Search for the cell housing the specified text and yield its (X, Y) center coordinate. 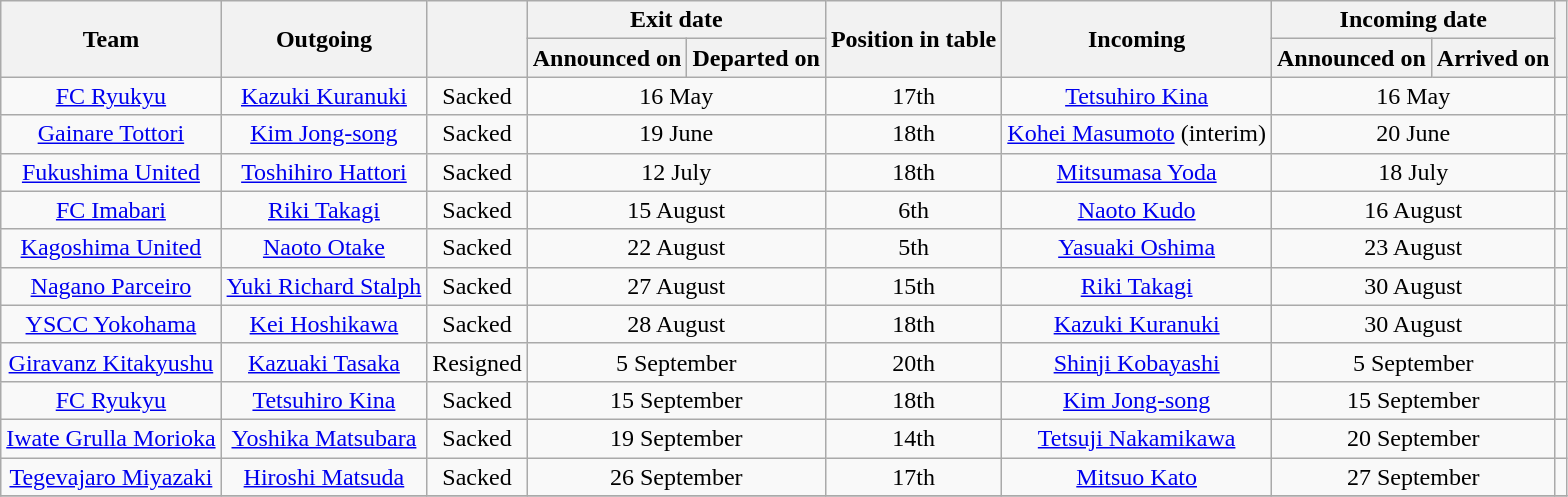
Mitsuo Kato (1137, 477)
Mitsumasa Yoda (1137, 172)
Outgoing (324, 39)
Yoshika Matsubara (324, 438)
Resigned (477, 362)
FC Imabari (111, 210)
18 July (1413, 172)
Tegevajaro Miyazaki (111, 477)
Yasuaki Oshima (1137, 248)
Toshihiro Hattori (324, 172)
YSCC Yokohama (111, 324)
20 September (1413, 438)
Nagano Parceiro (111, 286)
5th (913, 248)
20 June (1413, 134)
Shinji Kobayashi (1137, 362)
28 August (676, 324)
Team (111, 39)
26 September (676, 477)
Incoming date (1413, 20)
Kei Hoshikawa (324, 324)
15 August (676, 210)
Tetsuji Nakamikawa (1137, 438)
22 August (676, 248)
12 July (676, 172)
Naoto Kudo (1137, 210)
Exit date (676, 20)
Incoming (1137, 39)
19 September (676, 438)
Naoto Otake (324, 248)
Position in table (913, 39)
Arrived on (1493, 58)
Gainare Tottori (111, 134)
Iwate Grulla Morioka (111, 438)
Hiroshi Matsuda (324, 477)
Kohei Masumoto (interim) (1137, 134)
27 August (676, 286)
Kagoshima United (111, 248)
20th (913, 362)
Departed on (756, 58)
15th (913, 286)
16 August (1413, 210)
14th (913, 438)
27 September (1413, 477)
6th (913, 210)
23 August (1413, 248)
19 June (676, 134)
Kazuaki Tasaka (324, 362)
Giravanz Kitakyushu (111, 362)
Fukushima United (111, 172)
Yuki Richard Stalph (324, 286)
